Pinpoint the cell where the given text exists, returning its [x, y] midpoint coordinate. 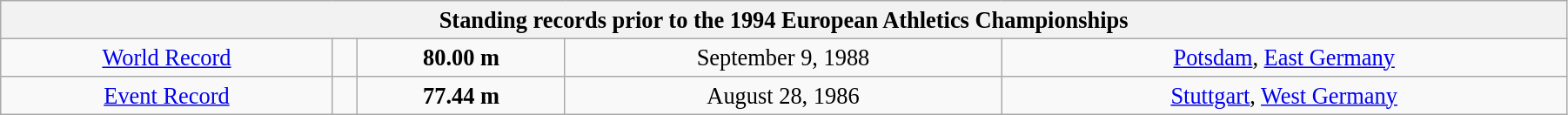
World Record [167, 57]
80.00 m [461, 57]
August 28, 1986 [783, 95]
Standing records prior to the 1994 European Athletics Championships [784, 19]
77.44 m [461, 95]
Event Record [167, 95]
September 9, 1988 [783, 57]
Potsdam, East Germany [1284, 57]
Stuttgart, West Germany [1284, 95]
